From the cell containing the given text, extract its center point as (x, y) coordinate. 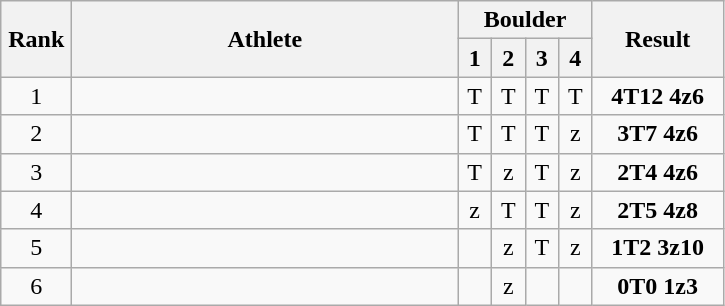
0T0 1z3 (658, 286)
2T4 4z6 (658, 172)
2T5 4z8 (658, 210)
4T12 4z6 (658, 96)
Athlete (265, 39)
1T2 3z10 (658, 248)
6 (36, 286)
Boulder (525, 20)
Result (658, 39)
Rank (36, 39)
5 (36, 248)
3T7 4z6 (658, 134)
